Return the (x, y) coordinate for the center point of the cell that contains the specified text.  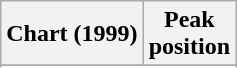
Peakposition (189, 34)
Chart (1999) (72, 34)
